From the cell containing the given text, extract its center point as [X, Y] coordinate. 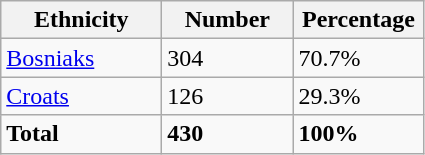
Total [82, 134]
304 [228, 58]
Croats [82, 96]
70.7% [358, 58]
126 [228, 96]
Percentage [358, 20]
Number [228, 20]
Ethnicity [82, 20]
100% [358, 134]
Bosniaks [82, 58]
29.3% [358, 96]
430 [228, 134]
